Output the [x, y] coordinate of the center of the cell containing the given text.  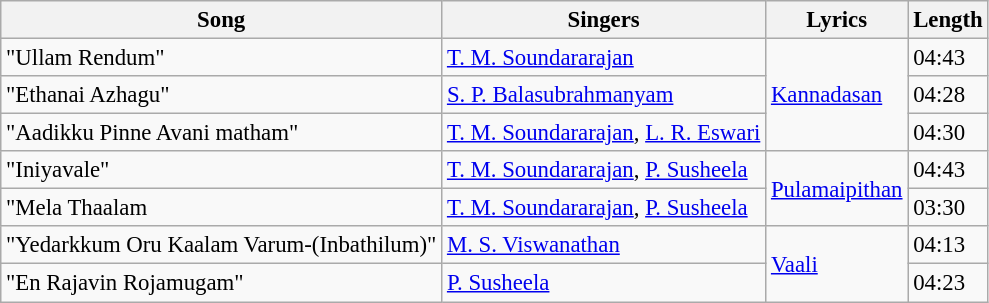
"Aadikku Pinne Avani matham" [222, 133]
"En Rajavin Rojamugam" [222, 283]
P. Susheela [604, 283]
S. P. Balasubrahmanyam [604, 95]
Kannadasan [837, 96]
"Iniyavale" [222, 170]
"Ethanai Azhagu" [222, 95]
04:13 [948, 245]
04:23 [948, 283]
"Mela Thaalam [222, 208]
T. M. Soundararajan, L. R. Eswari [604, 133]
"Yedarkkum Oru Kaalam Varum-(Inbathilum)" [222, 245]
Pulamaipithan [837, 188]
Length [948, 20]
Vaali [837, 264]
M. S. Viswanathan [604, 245]
Singers [604, 20]
T. M. Soundararajan [604, 58]
04:30 [948, 133]
03:30 [948, 208]
04:28 [948, 95]
"Ullam Rendum" [222, 58]
Lyrics [837, 20]
Song [222, 20]
